Return the [X, Y] coordinate for the center point of the cell that contains the specified text.  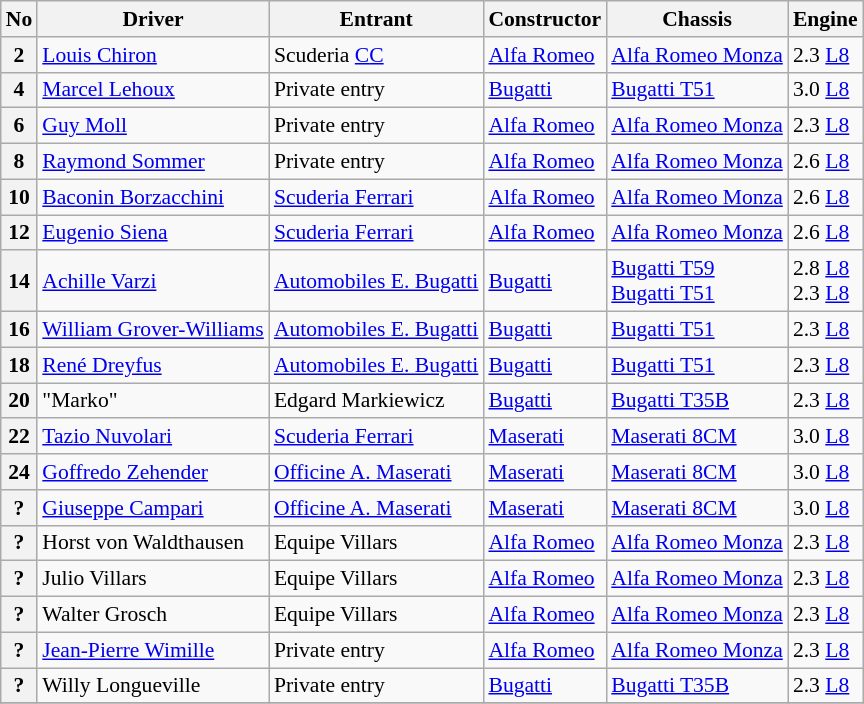
René Dreyfus [153, 365]
4 [20, 90]
Julio Villars [153, 579]
8 [20, 162]
No [20, 19]
12 [20, 233]
Walter Grosch [153, 615]
Louis Chiron [153, 55]
Willy Longueville [153, 686]
16 [20, 330]
18 [20, 365]
10 [20, 197]
Horst von Waldthausen [153, 543]
Chassis [697, 19]
Tazio Nuvolari [153, 437]
Scuderia CC [376, 55]
"Marko" [153, 401]
6 [20, 126]
Achille Varzi [153, 282]
Eugenio Siena [153, 233]
Marcel Lehoux [153, 90]
2.8 L82.3 L8 [826, 282]
Driver [153, 19]
Baconin Borzacchini [153, 197]
2 [20, 55]
Constructor [544, 19]
Jean-Pierre Wimille [153, 650]
Guy Moll [153, 126]
Giuseppe Campari [153, 508]
Goffredo Zehender [153, 472]
William Grover-Williams [153, 330]
Raymond Sommer [153, 162]
14 [20, 282]
20 [20, 401]
Edgard Markiewicz [376, 401]
Bugatti T59Bugatti T51 [697, 282]
24 [20, 472]
22 [20, 437]
Engine [826, 19]
Entrant [376, 19]
